Find where the given text appears and provide that cell's center as (X, Y) coordinate. 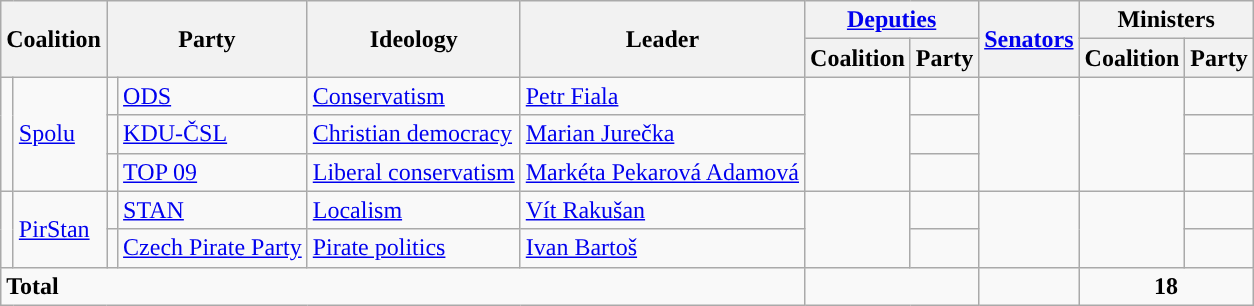
Conservatism (414, 96)
18 (1166, 286)
Liberal conservatism (414, 172)
KDU-ČSL (213, 134)
Czech Pirate Party (213, 248)
Markéta Pekarová Adamová (662, 172)
Leader (662, 39)
STAN (213, 210)
Petr Fiala (662, 96)
Marian Jurečka (662, 134)
Ivan Bartoš (662, 248)
Ministers (1166, 20)
Deputies (892, 20)
Spolu (60, 134)
TOP 09 (213, 172)
ODS (213, 96)
Ideology (414, 39)
Christian democracy (414, 134)
Senators (1029, 39)
Vít Rakušan (662, 210)
PirStan (60, 229)
Localism (414, 210)
Total (403, 286)
Pirate politics (414, 248)
